Return (x, y) of the center of cell containing provided text 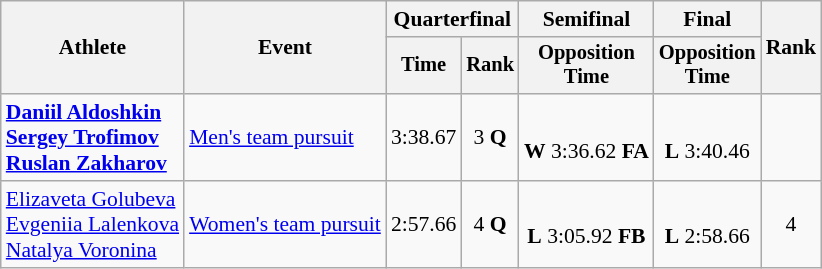
Elizaveta GolubevaEvgeniia LalenkovaNatalya Voronina (92, 224)
Daniil AldoshkinSergey TrofimovRuslan Zakharov (92, 138)
Semifinal (586, 19)
L 3:05.92 FB (586, 224)
Men's team pursuit (285, 138)
Final (708, 19)
3:38.67 (424, 138)
4 (792, 224)
2:57.66 (424, 224)
L 3:40.46 (708, 138)
L 2:58.66 (708, 224)
Athlete (92, 48)
W 3:36.62 FA (586, 138)
3 Q (490, 138)
Quarterfinal (452, 19)
Time (424, 66)
Event (285, 48)
Women's team pursuit (285, 224)
4 Q (490, 224)
